Find where the given text appears and provide that cell's center as [x, y] coordinate. 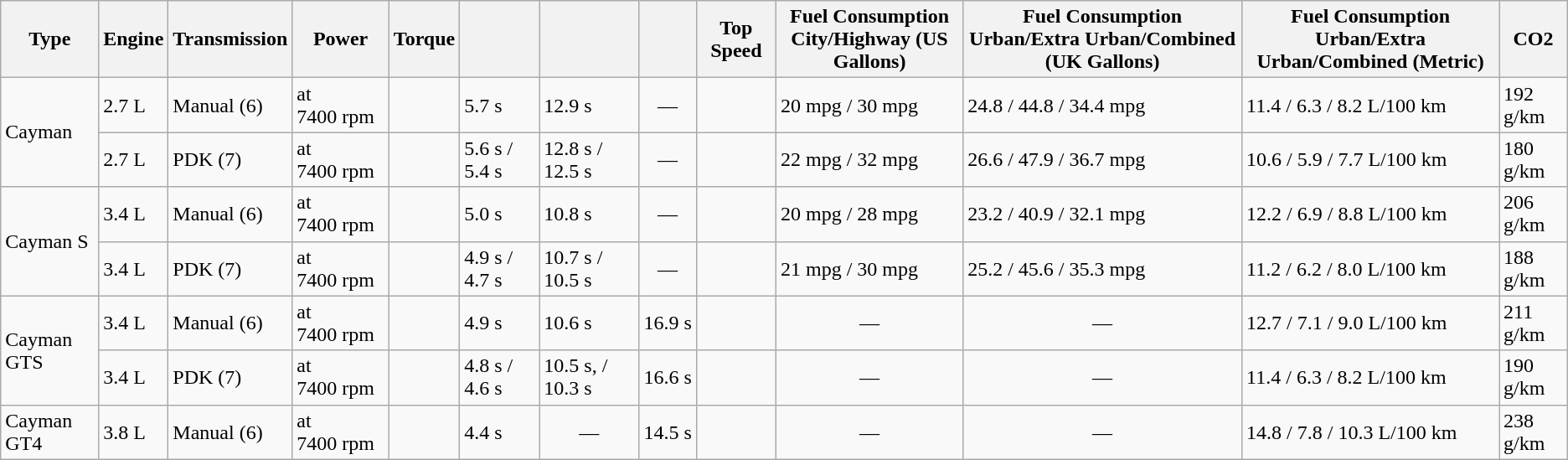
Cayman GTS [50, 350]
21 mpg / 30 mpg [869, 268]
11.2 / 6.2 / 8.0 L/100 km [1370, 268]
4.9 s / 4.7 s [499, 268]
238 g/km [1534, 432]
12.2 / 6.9 / 8.8 L/100 km [1370, 214]
12.7 / 7.1 / 9.0 L/100 km [1370, 323]
10.5 s, / 10.3 s [590, 377]
5.0 s [499, 214]
211 g/km [1534, 323]
24.8 / 44.8 / 34.4 mpg [1102, 106]
10.6 s [590, 323]
Transmission [230, 39]
Top Speed [735, 39]
180 g/km [1534, 159]
14.8 / 7.8 / 10.3 L/100 km [1370, 432]
Torque [424, 39]
Fuel ConsumptionUrban/Extra Urban/Combined (Metric) [1370, 39]
20 mpg / 30 mpg [869, 106]
10.6 / 5.9 / 7.7 L/100 km [1370, 159]
20 mpg / 28 mpg [869, 214]
4.4 s [499, 432]
Cayman [50, 132]
4.9 s [499, 323]
5.6 s / 5.4 s [499, 159]
26.6 / 47.9 / 36.7 mpg [1102, 159]
22 mpg / 32 mpg [869, 159]
Type [50, 39]
14.5 s [668, 432]
23.2 / 40.9 / 32.1 mpg [1102, 214]
Engine [134, 39]
Fuel ConsumptionUrban/Extra Urban/Combined (UK Gallons) [1102, 39]
192 g/km [1534, 106]
Cayman GT4 [50, 432]
Cayman S [50, 241]
190 g/km [1534, 377]
4.8 s / 4.6 s [499, 377]
10.8 s [590, 214]
25.2 / 45.6 / 35.3 mpg [1102, 268]
CO2 [1534, 39]
3.8 L [134, 432]
12.9 s [590, 106]
206 g/km [1534, 214]
16.9 s [668, 323]
188 g/km [1534, 268]
10.7 s / 10.5 s [590, 268]
Power [341, 39]
16.6 s [668, 377]
Fuel ConsumptionCity/Highway (US Gallons) [869, 39]
12.8 s / 12.5 s [590, 159]
5.7 s [499, 106]
